Output the (X, Y) coordinate of the center of the cell containing the given text.  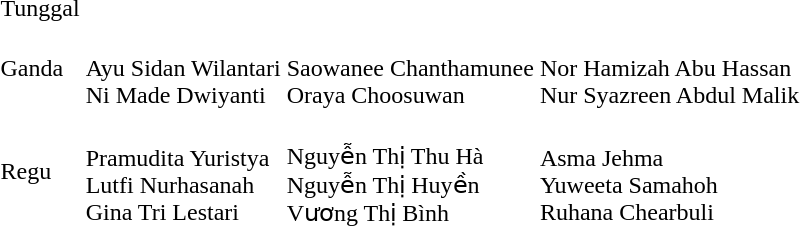
Ayu Sidan WilantariNi Made Dwiyanti (183, 68)
Saowanee ChanthamuneeOraya Choosuwan (410, 68)
Nor Hamizah Abu HassanNur Syazreen Abdul Malik (669, 68)
